Extract the [X, Y] coordinate from the center of the cell holding the provided text.  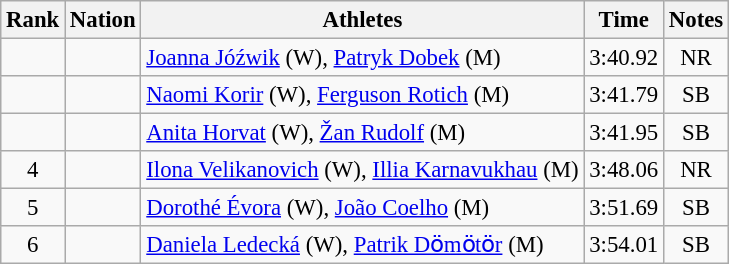
Anita Horvat (W), Žan Rudolf (M) [362, 133]
Nation [103, 20]
5 [33, 208]
Dorothé Évora (W), João Coelho (M) [362, 208]
Daniela Ledecká (W), Patrik Dӧmӧtӧr (M) [362, 245]
3:41.79 [624, 95]
3:41.95 [624, 133]
4 [33, 170]
3:54.01 [624, 245]
3:51.69 [624, 208]
3:48.06 [624, 170]
Naomi Korir (W), Ferguson Rotich (M) [362, 95]
3:40.92 [624, 58]
Joanna Jóźwik (W), Patryk Dobek (M) [362, 58]
Rank [33, 20]
Notes [696, 20]
Time [624, 20]
Athletes [362, 20]
6 [33, 245]
Ilona Velikanovich (W), Illia Karnavukhau (M) [362, 170]
